Locate the cell with the specified text and output its (x, y) center coordinate. 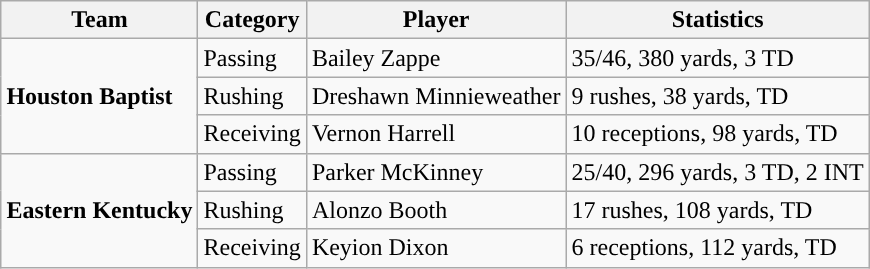
Eastern Kentucky (100, 210)
17 rushes, 108 yards, TD (718, 210)
10 receptions, 98 yards, TD (718, 134)
Player (436, 20)
Bailey Zappe (436, 58)
Parker McKinney (436, 172)
35/46, 380 yards, 3 TD (718, 58)
Team (100, 20)
6 receptions, 112 yards, TD (718, 248)
Houston Baptist (100, 96)
Vernon Harrell (436, 134)
Alonzo Booth (436, 210)
Category (252, 20)
25/40, 296 yards, 3 TD, 2 INT (718, 172)
Statistics (718, 20)
9 rushes, 38 yards, TD (718, 96)
Keyion Dixon (436, 248)
Dreshawn Minnieweather (436, 96)
